Determine the (X, Y) coordinate at the center of the cell enclosing the given text.  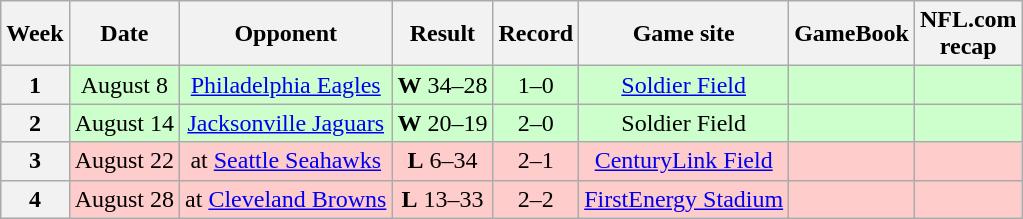
Jacksonville Jaguars (286, 123)
4 (35, 199)
FirstEnergy Stadium (684, 199)
L 13–33 (442, 199)
August 14 (124, 123)
Week (35, 34)
Result (442, 34)
Game site (684, 34)
2–2 (536, 199)
Record (536, 34)
2 (35, 123)
W 34–28 (442, 85)
at Seattle Seahawks (286, 161)
1–0 (536, 85)
August 22 (124, 161)
Opponent (286, 34)
August 8 (124, 85)
NFL.comrecap (968, 34)
GameBook (852, 34)
2–0 (536, 123)
CenturyLink Field (684, 161)
August 28 (124, 199)
3 (35, 161)
Date (124, 34)
2–1 (536, 161)
Philadelphia Eagles (286, 85)
W 20–19 (442, 123)
1 (35, 85)
L 6–34 (442, 161)
at Cleveland Browns (286, 199)
